Determine the (X, Y) coordinate at the center of the cell enclosing the given text.  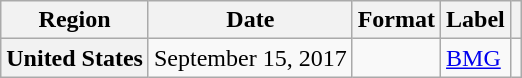
September 15, 2017 (250, 58)
Region (75, 20)
United States (75, 58)
Date (250, 20)
Format (396, 20)
Label (476, 20)
BMG (476, 58)
